Pinpoint the cell where the given text exists, returning its (X, Y) midpoint coordinate. 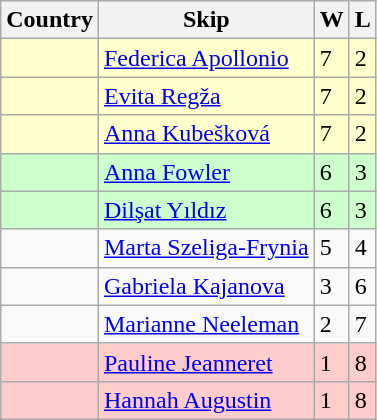
Anna Fowler (206, 172)
Marianne Neeleman (206, 324)
Hannah Augustin (206, 400)
Pauline Jeanneret (206, 362)
Skip (206, 20)
Dilşat Yıldız (206, 210)
Marta Szeliga-Frynia (206, 248)
W (332, 20)
Evita Regža (206, 96)
Country (50, 20)
4 (362, 248)
Federica Apollonio (206, 58)
L (362, 20)
Gabriela Kajanova (206, 286)
5 (332, 248)
Anna Kubešková (206, 134)
